Return the (x, y) coordinate for the center point of the cell that contains the specified text.  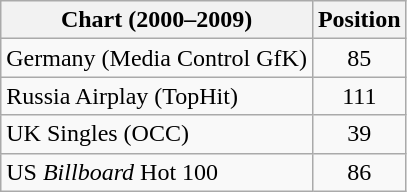
Chart (2000–2009) (157, 20)
Russia Airplay (TopHit) (157, 96)
111 (359, 96)
Position (359, 20)
UK Singles (OCC) (157, 134)
39 (359, 134)
86 (359, 172)
85 (359, 58)
US Billboard Hot 100 (157, 172)
Germany (Media Control GfK) (157, 58)
